Output the [x, y] coordinate of the center of the cell containing the given text.  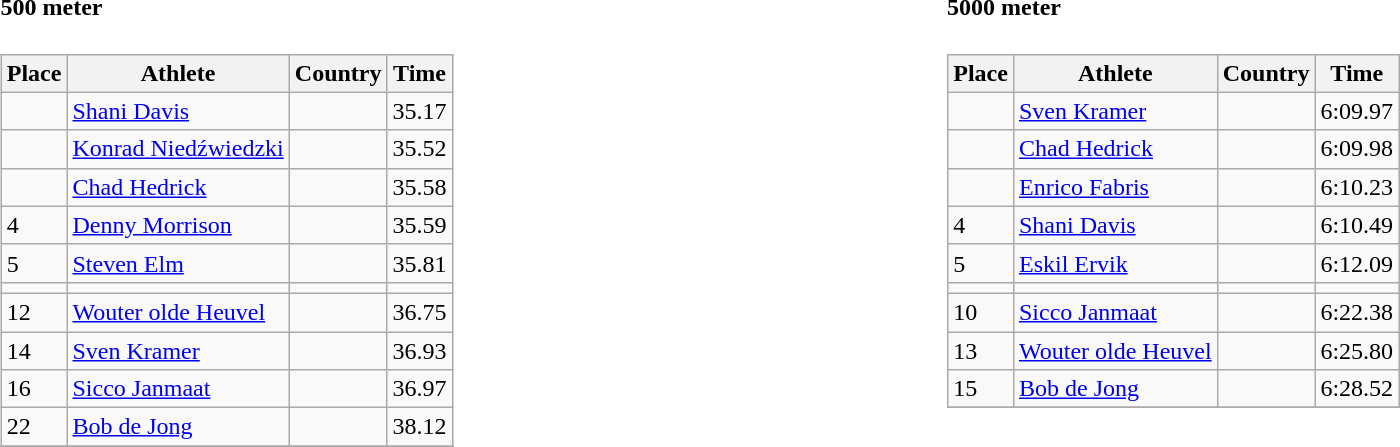
35.59 [420, 225]
Steven Elm [178, 263]
15 [981, 389]
6:12.09 [1357, 263]
6:09.97 [1357, 111]
16 [34, 389]
35.81 [420, 263]
6:25.80 [1357, 351]
6:10.23 [1357, 187]
Eskil Ervik [1115, 263]
36.93 [420, 351]
22 [34, 427]
Enrico Fabris [1115, 187]
12 [34, 312]
35.17 [420, 111]
6:22.38 [1357, 312]
6:10.49 [1357, 225]
Denny Morrison [178, 225]
Konrad Niedźwiedzki [178, 149]
35.58 [420, 187]
35.52 [420, 149]
10 [981, 312]
36.97 [420, 389]
36.75 [420, 312]
38.12 [420, 427]
6:09.98 [1357, 149]
13 [981, 351]
14 [34, 351]
6:28.52 [1357, 389]
